Search for the cell housing the specified text and yield its [X, Y] center coordinate. 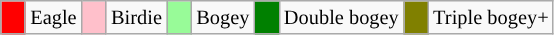
Eagle [53, 17]
Bogey [222, 17]
Triple bogey+ [490, 17]
Double bogey [342, 17]
Birdie [136, 17]
